Pinpoint the cell where the given text exists, returning its (x, y) midpoint coordinate. 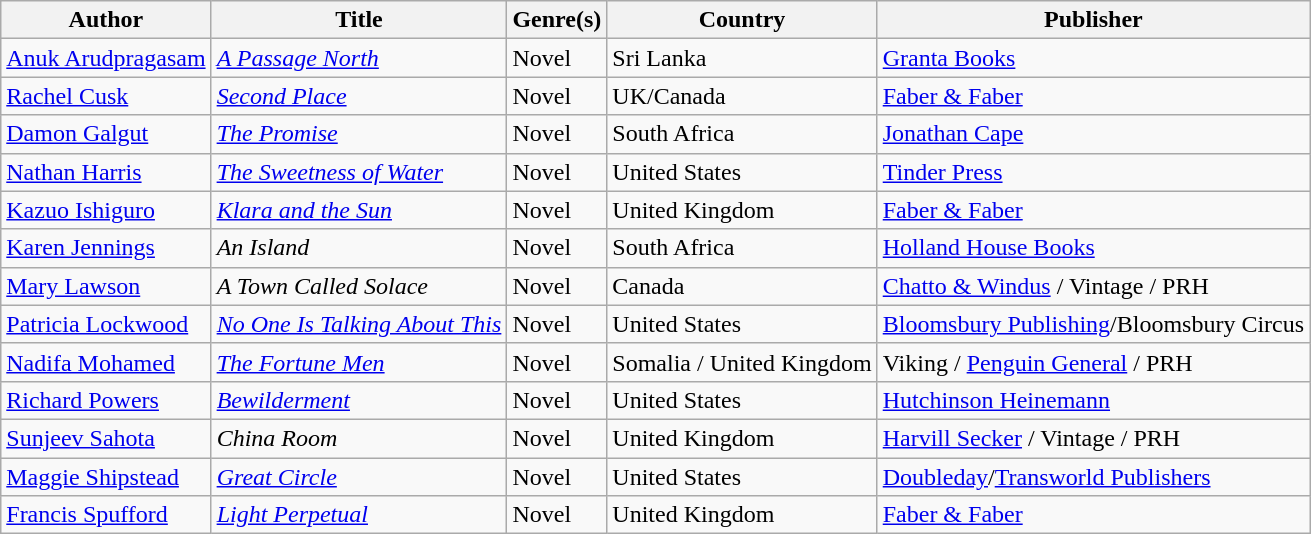
Light Perpetual (359, 515)
A Town Called Solace (359, 286)
Rachel Cusk (106, 96)
Nadifa Mohamed (106, 362)
Hutchinson Heinemann (1093, 400)
Patricia Lockwood (106, 324)
Karen Jennings (106, 248)
Second Place (359, 96)
Klara and the Sun (359, 210)
Maggie Shipstead (106, 477)
No One Is Talking About This (359, 324)
Anuk Arudpragasam (106, 58)
The Promise (359, 134)
Tinder Press (1093, 172)
Holland House Books (1093, 248)
Francis Spufford (106, 515)
Title (359, 20)
Doubleday/Transworld Publishers (1093, 477)
Author (106, 20)
Viking / Penguin General / PRH (1093, 362)
The Fortune Men (359, 362)
Richard Powers (106, 400)
Kazuo Ishiguro (106, 210)
China Room (359, 438)
Publisher (1093, 20)
Jonathan Cape (1093, 134)
Granta Books (1093, 58)
UK/Canada (742, 96)
Sri Lanka (742, 58)
Damon Galgut (106, 134)
Harvill Secker / Vintage / PRH (1093, 438)
Bewilderment (359, 400)
Genre(s) (557, 20)
An Island (359, 248)
Bloomsbury Publishing/Bloomsbury Circus (1093, 324)
The Sweetness of Water (359, 172)
Nathan Harris (106, 172)
Somalia / United Kingdom (742, 362)
Great Circle (359, 477)
Chatto & Windus / Vintage / PRH (1093, 286)
Canada (742, 286)
Sunjeev Sahota (106, 438)
Mary Lawson (106, 286)
Country (742, 20)
A Passage North (359, 58)
